Provide the (X, Y) coordinate of the cell's center where the given text is located.  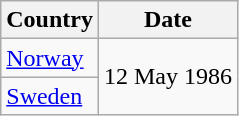
Country (50, 20)
Date (168, 20)
Sweden (50, 96)
12 May 1986 (168, 77)
Norway (50, 58)
